For the text-containing cell, return its midpoint in [x, y] coordinate format. 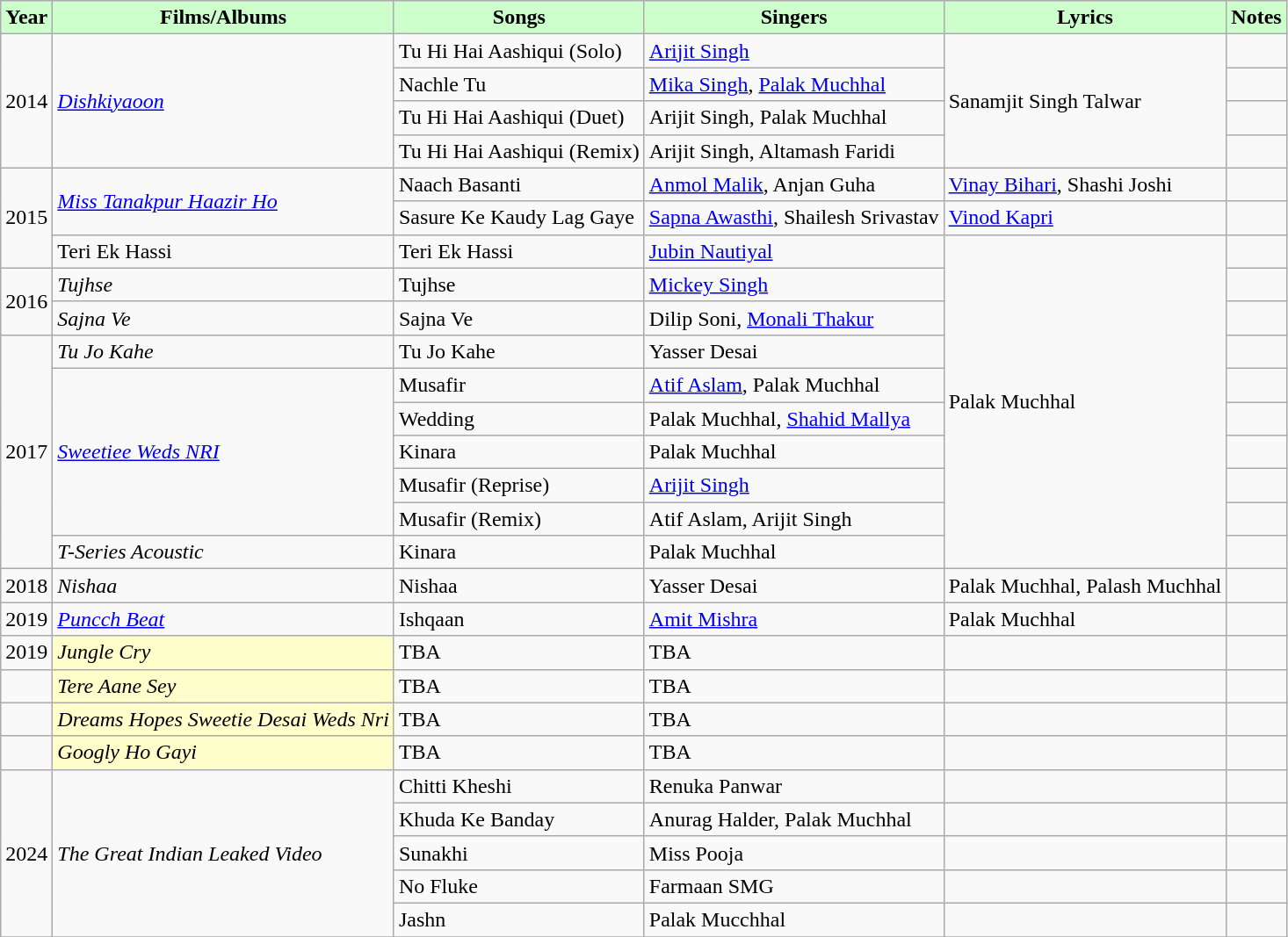
Musafir (Reprise) [518, 486]
Khuda Ke Banday [518, 819]
2024 [26, 853]
Year [26, 18]
Renuka Panwar [794, 786]
2017 [26, 451]
Anurag Halder, Palak Muchhal [794, 819]
Musafir [518, 385]
Jubin Nautiyal [794, 251]
Palak Muchhal, Palash Muchhal [1085, 586]
Puncch Beat [223, 619]
Arijit Singh, Altamash Faridi [794, 151]
Chitti Kheshi [518, 786]
T-Series Acoustic [223, 552]
Songs [518, 18]
Vinod Kapri [1085, 218]
Palak Mucchhal [794, 919]
Mickey Singh [794, 285]
Sasure Ke Kaudy Lag Gaye [518, 218]
Mika Singh, Palak Muchhal [794, 84]
Naach Basanti [518, 184]
No Fluke [518, 886]
Films/Albums [223, 18]
Musafir (Remix) [518, 519]
Palak Muchhal, Shahid Mallya [794, 419]
Singers [794, 18]
Dreams Hopes Sweetie Desai Weds Nri [223, 719]
Vinay Bihari, Shashi Joshi [1085, 184]
Ishqaan [518, 619]
Tu Hi Hai Aashiqui (Solo) [518, 51]
Atif Aslam, Arijit Singh [794, 519]
Tu Hi Hai Aashiqui (Duet) [518, 118]
Sunakhi [518, 853]
Lyrics [1085, 18]
2014 [26, 101]
Miss Tanakpur Haazir Ho [223, 201]
Tu Hi Hai Aashiqui (Remix) [518, 151]
Jungle Cry [223, 652]
Farmaan SMG [794, 886]
Sweetiee Weds NRI [223, 451]
Amit Mishra [794, 619]
Sanamjit Singh Talwar [1085, 101]
Tere Aane Sey [223, 686]
Jashn [518, 919]
Miss Pooja [794, 853]
Googly Ho Gayi [223, 753]
2015 [26, 218]
Wedding [518, 419]
Sapna Awasthi, Shailesh Srivastav [794, 218]
Arijit Singh, Palak Muchhal [794, 118]
2018 [26, 586]
Atif Aslam, Palak Muchhal [794, 385]
2016 [26, 301]
Dishkiyaoon [223, 101]
Anmol Malik, Anjan Guha [794, 184]
Notes [1256, 18]
Nachle Tu [518, 84]
Dilip Soni, Monali Thakur [794, 318]
The Great Indian Leaked Video [223, 853]
